Return the (x, y) coordinate for the center point of the cell that contains the specified text.  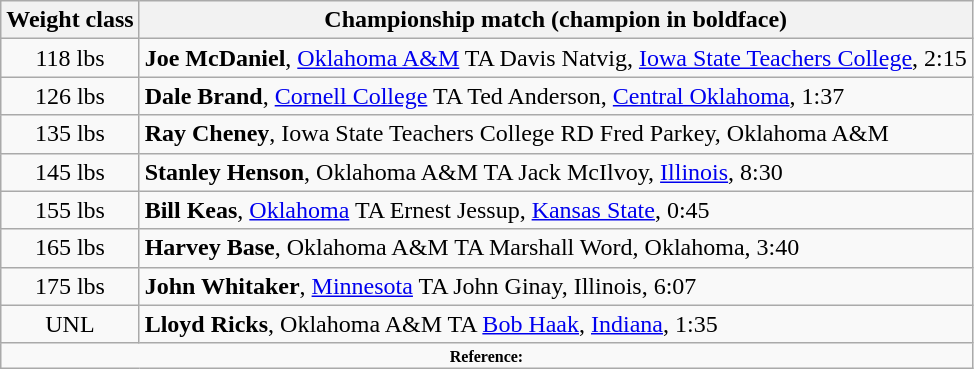
135 lbs (70, 134)
John Whitaker, Minnesota TA John Ginay, Illinois, 6:07 (556, 286)
Weight class (70, 20)
Reference: (487, 355)
155 lbs (70, 210)
175 lbs (70, 286)
Ray Cheney, Iowa State Teachers College RD Fred Parkey, Oklahoma A&M (556, 134)
Stanley Henson, Oklahoma A&M TA Jack McIlvoy, Illinois, 8:30 (556, 172)
Harvey Base, Oklahoma A&M TA Marshall Word, Oklahoma, 3:40 (556, 248)
126 lbs (70, 96)
Dale Brand, Cornell College TA Ted Anderson, Central Oklahoma, 1:37 (556, 96)
165 lbs (70, 248)
Championship match (champion in boldface) (556, 20)
Bill Keas, Oklahoma TA Ernest Jessup, Kansas State, 0:45 (556, 210)
UNL (70, 324)
Lloyd Ricks, Oklahoma A&M TA Bob Haak, Indiana, 1:35 (556, 324)
145 lbs (70, 172)
Joe McDaniel, Oklahoma A&M TA Davis Natvig, Iowa State Teachers College, 2:15 (556, 58)
118 lbs (70, 58)
